Search for the cell housing the specified text and yield its [x, y] center coordinate. 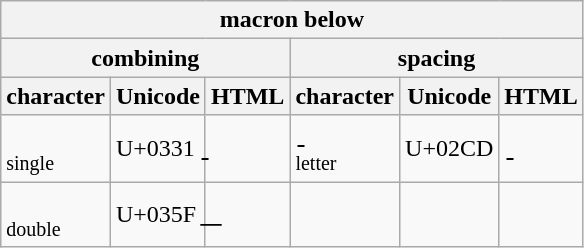
ˍletter [345, 148]
̱ [247, 148]
U+02CD [450, 148]
U+0331 [158, 148]
combining [146, 58]
͟ [247, 214]
ˍ [541, 148]
U+035F [158, 214]
spacing [436, 58]
single [56, 148]
double [56, 214]
macron below [292, 20]
